Identify which cell holds the provided text, then report its (x, y) central coordinate. 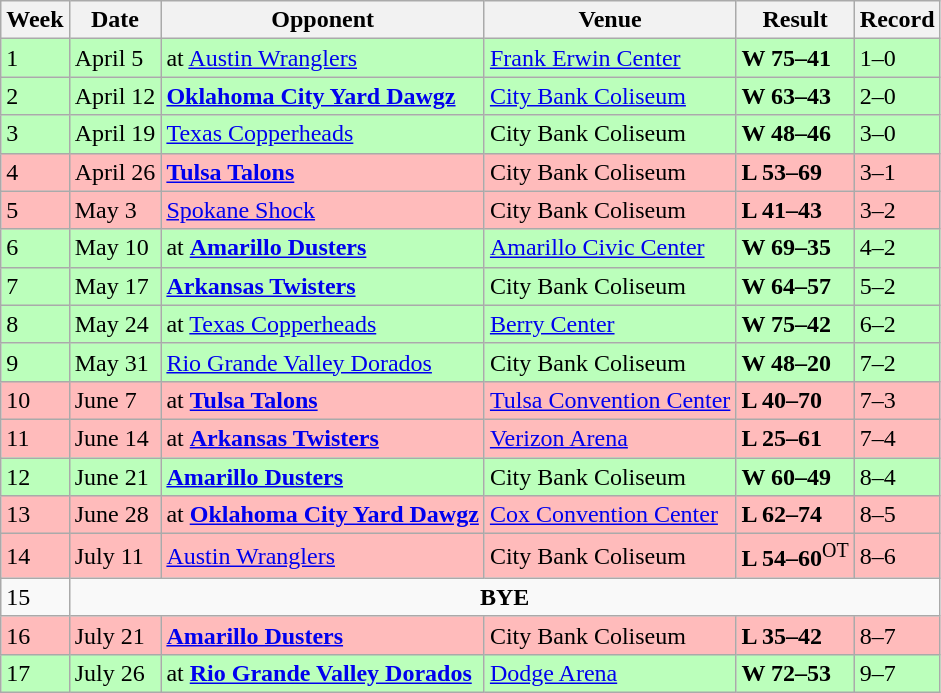
7–3 (897, 400)
Spokane Shock (323, 210)
L 54–60OT (795, 556)
June 28 (115, 515)
W 64–57 (795, 286)
Result (795, 20)
Cox Convention Center (610, 515)
June 14 (115, 438)
4–2 (897, 248)
W 60–49 (795, 477)
W 69–35 (795, 248)
May 17 (115, 286)
8–4 (897, 477)
1 (35, 58)
L 53–69 (795, 172)
3–1 (897, 172)
7–2 (897, 362)
W 48–20 (795, 362)
Rio Grande Valley Dorados (323, 362)
11 (35, 438)
Venue (610, 20)
Opponent (323, 20)
May 24 (115, 324)
at Oklahoma City Yard Dawgz (323, 515)
July 26 (115, 673)
April 5 (115, 58)
8–7 (897, 635)
7 (35, 286)
May 3 (115, 210)
7–4 (897, 438)
W 75–41 (795, 58)
June 7 (115, 400)
5–2 (897, 286)
10 (35, 400)
Texas Copperheads (323, 134)
at Austin Wranglers (323, 58)
L 62–74 (795, 515)
Verizon Arena (610, 438)
Frank Erwin Center (610, 58)
5 (35, 210)
9 (35, 362)
April 26 (115, 172)
12 (35, 477)
W 72–53 (795, 673)
1–0 (897, 58)
L 35–42 (795, 635)
3–2 (897, 210)
May 31 (115, 362)
Record (897, 20)
3 (35, 134)
16 (35, 635)
July 21 (115, 635)
Berry Center (610, 324)
14 (35, 556)
at Tulsa Talons (323, 400)
Austin Wranglers (323, 556)
June 21 (115, 477)
April 12 (115, 96)
at Texas Copperheads (323, 324)
at Rio Grande Valley Dorados (323, 673)
L 40–70 (795, 400)
W 48–46 (795, 134)
Tulsa Talons (323, 172)
3–0 (897, 134)
6 (35, 248)
Date (115, 20)
Oklahoma City Yard Dawgz (323, 96)
W 75–42 (795, 324)
at Arkansas Twisters (323, 438)
4 (35, 172)
at Amarillo Dusters (323, 248)
Dodge Arena (610, 673)
L 41–43 (795, 210)
8–5 (897, 515)
8–6 (897, 556)
L 25–61 (795, 438)
2 (35, 96)
2–0 (897, 96)
17 (35, 673)
W 63–43 (795, 96)
Amarillo Civic Center (610, 248)
Arkansas Twisters (323, 286)
Week (35, 20)
BYE (504, 597)
6–2 (897, 324)
8 (35, 324)
15 (35, 597)
July 11 (115, 556)
April 19 (115, 134)
May 10 (115, 248)
Tulsa Convention Center (610, 400)
13 (35, 515)
9–7 (897, 673)
